Provide the (x, y) coordinate of the cell's center where the given text is located.  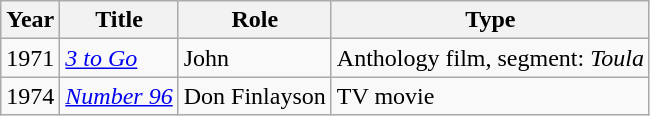
1971 (30, 58)
TV movie (490, 96)
Number 96 (119, 96)
Don Finlayson (254, 96)
Anthology film, segment: Toula (490, 58)
Title (119, 20)
3 to Go (119, 58)
John (254, 58)
Role (254, 20)
1974 (30, 96)
Type (490, 20)
Year (30, 20)
